For the text-containing cell, return its midpoint in [X, Y] coordinate format. 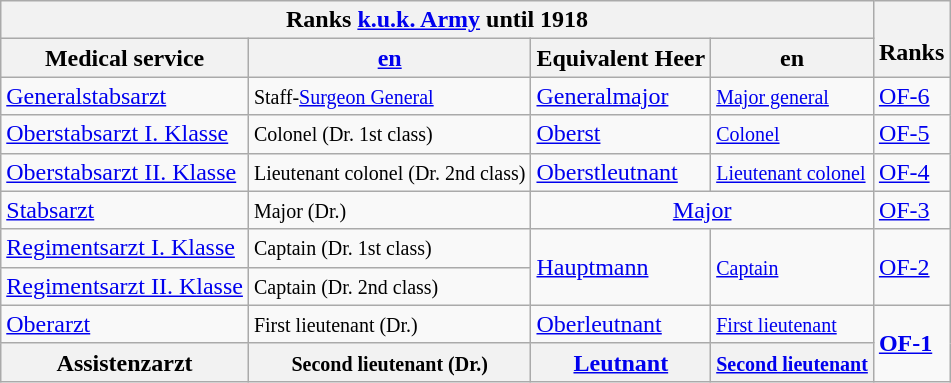
Second lieutenant [792, 362]
Major general [792, 96]
Medical service [125, 58]
Equivalent Heer [621, 58]
OF-2 [911, 267]
OF-4 [911, 172]
Captain [792, 267]
Regimentsarzt II. Klasse [125, 286]
Oberstleutnant [621, 172]
Leutnant [621, 362]
Ranks [911, 39]
Captain (Dr. 2nd class) [390, 286]
Major [702, 210]
Stabsarzt [125, 210]
Colonel [792, 134]
Generalmajor [621, 96]
Oberstabsarzt II. Klasse [125, 172]
Generalstabsarzt [125, 96]
Second lieutenant (Dr.) [390, 362]
Oberleutnant [621, 324]
Staff-Surgeon General [390, 96]
OF-5 [911, 134]
First lieutenant [792, 324]
Ranks k.u.k. Army until 1918 [438, 20]
Major (Dr.) [390, 210]
First lieutenant (Dr.) [390, 324]
Regimentsarzt I. Klasse [125, 248]
Lieutenant colonel [792, 172]
Captain (Dr. 1st class) [390, 248]
Oberarzt [125, 324]
OF-3 [911, 210]
Colonel (Dr. 1st class) [390, 134]
Hauptmann [621, 267]
Oberst [621, 134]
Assistenzarzt [125, 362]
Lieutenant colonel (Dr. 2nd class) [390, 172]
Oberstabsarzt I. Klasse [125, 134]
OF-6 [911, 96]
OF-1 [911, 343]
